Extract the (X, Y) coordinate from the center of the cell holding the provided text.  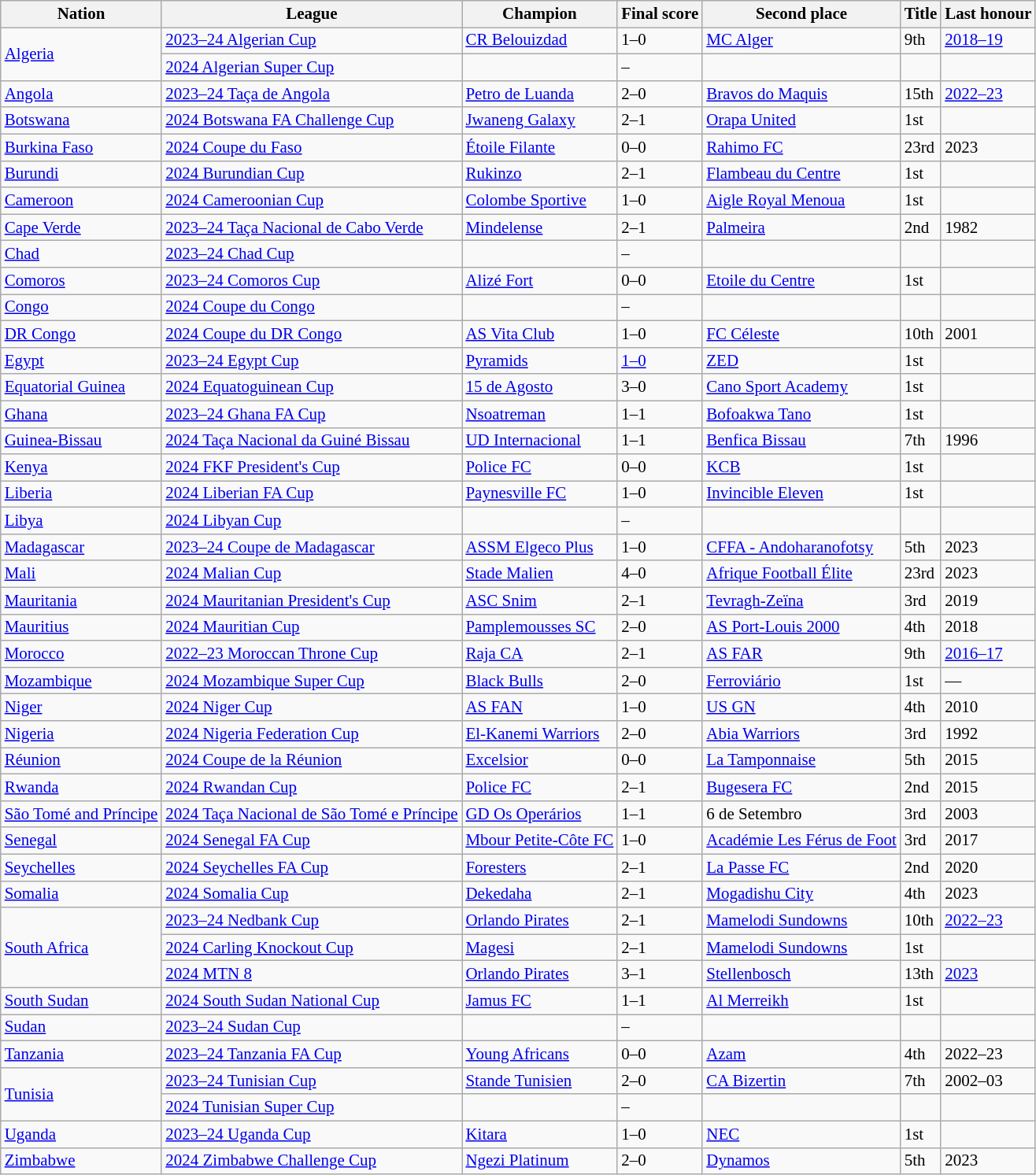
Chad (82, 254)
Paynesville FC (539, 494)
2024 Niger Cup (312, 708)
Orapa United (801, 120)
Mauritius (82, 627)
1992 (988, 734)
South Africa (82, 948)
Aigle Royal Menoua (801, 201)
2016–17 (988, 654)
São Tomé and Príncipe (82, 814)
3–0 (660, 387)
— (988, 681)
Ngezi Platinum (539, 1161)
Colombe Sportive (539, 201)
Final score (660, 14)
Abia Warriors (801, 734)
2024 Algerian Super Cup (312, 68)
Libya (82, 521)
ASSM Elgeco Plus (539, 548)
Seychelles (82, 867)
DR Congo (82, 334)
Excelsior (539, 761)
Bofoakwa Tano (801, 414)
Niger (82, 708)
2024 Libyan Cup (312, 521)
Petro de Luanda (539, 94)
2023–24 Egypt Cup (312, 360)
Senegal (82, 841)
MC Alger (801, 41)
Black Bulls (539, 681)
Stellenbosch (801, 974)
2024 Mauritanian President's Cup (312, 600)
Tunisia (82, 1094)
Alizé Fort (539, 281)
Afrique Football Élite (801, 574)
13th (921, 974)
Académie Les Férus de Foot (801, 841)
Equatorial Guinea (82, 387)
2018–19 (988, 41)
GD Os Operários (539, 814)
Kitara (539, 1134)
Tanzania (82, 1054)
2023–24 Taça Nacional de Cabo Verde (312, 227)
La Passe FC (801, 867)
Rahimo FC (801, 147)
Ferroviário (801, 681)
2024 Mauritian Cup (312, 627)
Jamus FC (539, 1001)
2019 (988, 600)
Flambeau du Centre (801, 174)
South Sudan (82, 1001)
Cape Verde (82, 227)
Réunion (82, 761)
2022–23 Moroccan Throne Cup (312, 654)
Ghana (82, 414)
2023–24 Comoros Cup (312, 281)
2024 Coupe de la Réunion (312, 761)
AS Vita Club (539, 334)
4–0 (660, 574)
2023–24 Algerian Cup (312, 41)
Last honour (988, 14)
Nsoatreman (539, 414)
NEC (801, 1134)
Benfica Bissau (801, 441)
15th (921, 94)
Magesi (539, 948)
2024 Tunisian Super Cup (312, 1107)
Mozambique (82, 681)
Mbour Petite-Côte FC (539, 841)
AS FAN (539, 708)
Cameroon (82, 201)
2024 Carling Knockout Cup (312, 948)
2010 (988, 708)
2020 (988, 867)
2018 (988, 627)
2023–24 Ghana FA Cup (312, 414)
Congo (82, 308)
Mali (82, 574)
Tevragh-Zeïna (801, 600)
Egypt (82, 360)
Al Merreikh (801, 1001)
2024 Equatoguinean Cup (312, 387)
2024 Burundian Cup (312, 174)
2001 (988, 334)
Stande Tunisien (539, 1081)
Algeria (82, 54)
2023–24 Tanzania FA Cup (312, 1054)
Burkina Faso (82, 147)
Bugesera FC (801, 788)
2024 Taça Nacional da Guiné Bissau (312, 441)
Kenya (82, 467)
2017 (988, 841)
CFFA - Andoharanofotsy (801, 548)
2024 Liberian FA Cup (312, 494)
Etoile du Centre (801, 281)
2024 Coupe du Congo (312, 308)
Palmeira (801, 227)
Comoros (82, 281)
2024 Nigeria Federation Cup (312, 734)
2023–24 Tunisian Cup (312, 1081)
2023–24 Uganda Cup (312, 1134)
2023–24 Nedbank Cup (312, 921)
2024 FKF President's Cup (312, 467)
2024 MTN 8 (312, 974)
2023–24 Coupe de Madagascar (312, 548)
2003 (988, 814)
Sudan (82, 1028)
Bravos do Maquis (801, 94)
Étoile Filante (539, 147)
Champion (539, 14)
Stade Malien (539, 574)
6 de Setembro (801, 814)
El-Kanemi Warriors (539, 734)
2024 Zimbabwe Challenge Cup (312, 1161)
CA Bizertin (801, 1081)
2024 Mozambique Super Cup (312, 681)
Young Africans (539, 1054)
Mauritania (82, 600)
Title (921, 14)
Uganda (82, 1134)
15 de Agosto (539, 387)
KCB (801, 467)
2023–24 Sudan Cup (312, 1028)
Jwaneng Galaxy (539, 120)
2024 Cameroonian Cup (312, 201)
Invincible Eleven (801, 494)
Burundi (82, 174)
AS FAR (801, 654)
Rukinzo (539, 174)
2024 Malian Cup (312, 574)
Second place (801, 14)
2024 Somalia Cup (312, 894)
FC Céleste (801, 334)
3–1 (660, 974)
Morocco (82, 654)
Angola (82, 94)
Madagascar (82, 548)
2023–24 Chad Cup (312, 254)
AS Port-Louis 2000 (801, 627)
Azam (801, 1054)
Nigeria (82, 734)
Pyramids (539, 360)
2024 Coupe du Faso (312, 147)
Somalia (82, 894)
Zimbabwe (82, 1161)
Pamplemousses SC (539, 627)
2023–24 Taça de Angola (312, 94)
Dekedaha (539, 894)
ASC Snim (539, 600)
Dynamos (801, 1161)
ZED (801, 360)
2024 Seychelles FA Cup (312, 867)
2024 Rwandan Cup (312, 788)
2024 Botswana FA Challenge Cup (312, 120)
1996 (988, 441)
Mindelense (539, 227)
2024 Senegal FA Cup (312, 841)
Nation (82, 14)
CR Belouizdad (539, 41)
2002–03 (988, 1081)
Rwanda (82, 788)
Guinea-Bissau (82, 441)
2024 Taça Nacional de São Tomé e Príncipe (312, 814)
2024 South Sudan National Cup (312, 1001)
Foresters (539, 867)
Mogadishu City (801, 894)
Liberia (82, 494)
1982 (988, 227)
2024 Coupe du DR Congo (312, 334)
La Tamponnaise (801, 761)
Botswana (82, 120)
US GN (801, 708)
Cano Sport Academy (801, 387)
UD Internacional (539, 441)
League (312, 14)
Raja CA (539, 654)
